Provide the (x, y) coordinate of the cell's center where the given text is located.  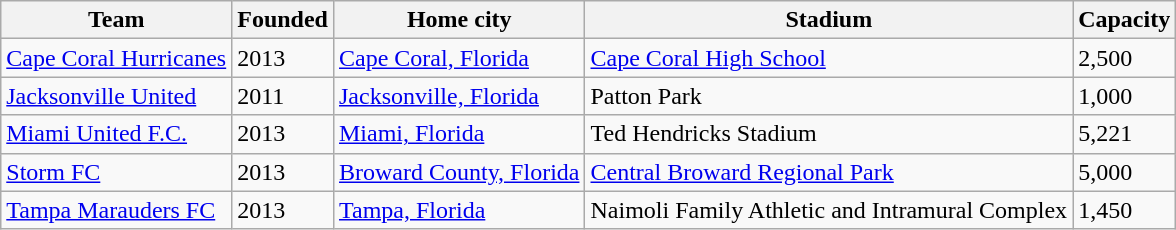
Home city (458, 20)
Broward County, Florida (458, 172)
2011 (283, 96)
Stadium (829, 20)
Miami, Florida (458, 134)
Storm FC (116, 172)
Cape Coral High School (829, 58)
5,000 (1124, 172)
Central Broward Regional Park (829, 172)
Jacksonville, Florida (458, 96)
Patton Park (829, 96)
Cape Coral Hurricanes (116, 58)
Ted Hendricks Stadium (829, 134)
Miami United F.C. (116, 134)
Naimoli Family Athletic and Intramural Complex (829, 210)
1,000 (1124, 96)
Tampa, Florida (458, 210)
5,221 (1124, 134)
Jacksonville United (116, 96)
Founded (283, 20)
Capacity (1124, 20)
Cape Coral, Florida (458, 58)
Tampa Marauders FC (116, 210)
2,500 (1124, 58)
Team (116, 20)
1,450 (1124, 210)
